Determine the [X, Y] coordinate at the center of the cell enclosing the given text.  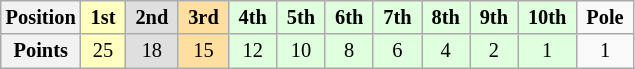
4 [446, 51]
10th [547, 17]
Position [41, 17]
9th [494, 17]
3rd [203, 17]
6 [397, 51]
Pole [604, 17]
15 [203, 51]
10 [301, 51]
6th [349, 17]
1st [104, 17]
2nd [152, 17]
8th [446, 17]
8 [349, 51]
25 [104, 51]
2 [494, 51]
5th [301, 17]
Points [41, 51]
18 [152, 51]
4th [253, 17]
7th [397, 17]
12 [253, 51]
